Extract the (X, Y) coordinate from the center of the cell holding the provided text.  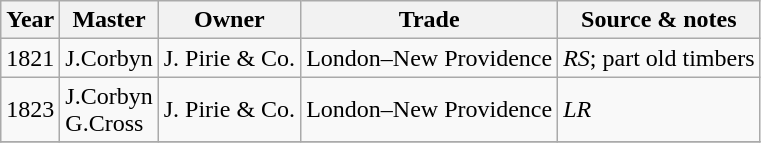
LR (659, 110)
RS; part old timbers (659, 58)
1821 (30, 58)
Master (109, 20)
Trade (430, 20)
Owner (229, 20)
1823 (30, 110)
J.Corbyn (109, 58)
Source & notes (659, 20)
J.CorbynG.Cross (109, 110)
Year (30, 20)
